For the text-containing cell, return its midpoint in (x, y) coordinate format. 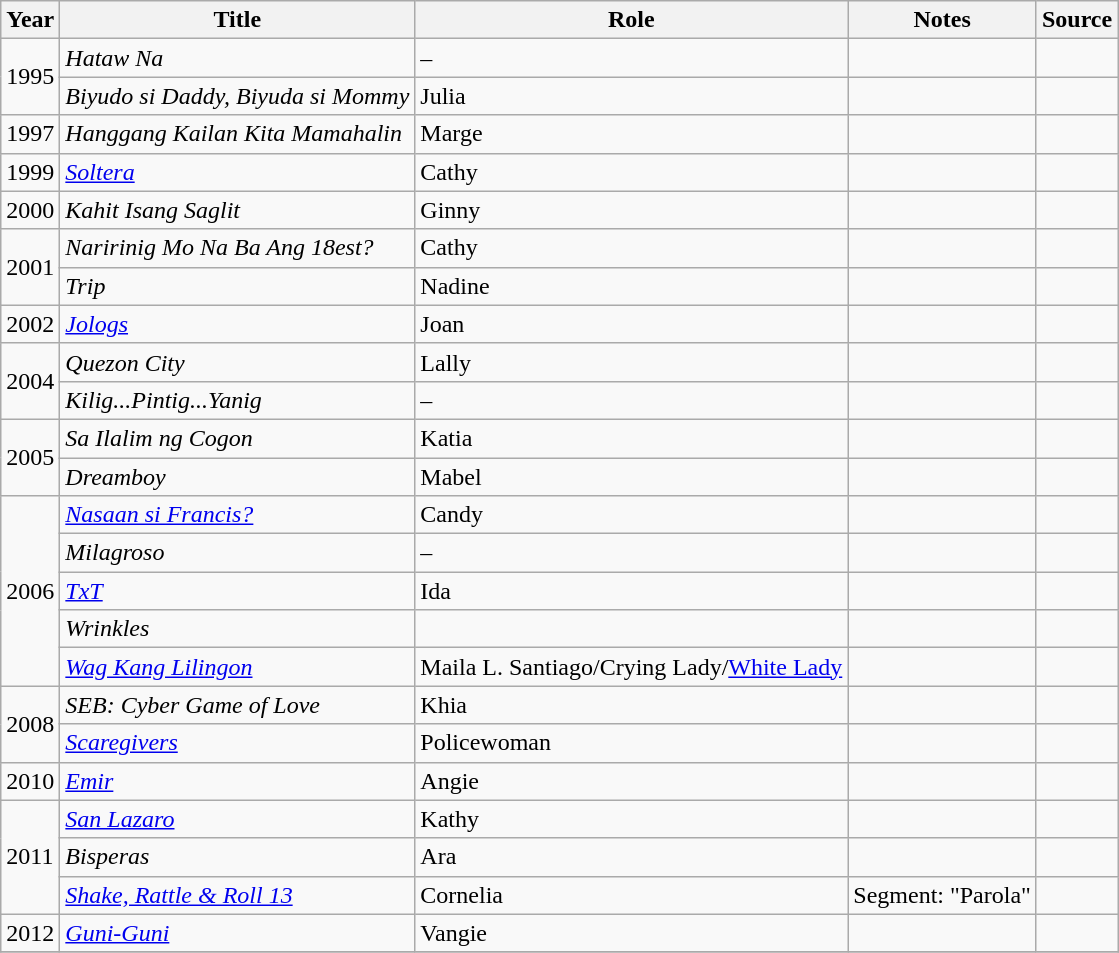
Joan (632, 324)
Segment: "Parola" (942, 895)
Marge (632, 134)
Guni-Guni (238, 933)
TxT (238, 591)
Jologs (238, 324)
1995 (30, 77)
Trip (238, 286)
Role (632, 20)
2012 (30, 933)
Soltera (238, 172)
Nasaan si Francis? (238, 515)
Bisperas (238, 857)
Sa Ilalim ng Cogon (238, 438)
Cornelia (632, 895)
Dreamboy (238, 477)
1997 (30, 134)
2006 (30, 591)
Lally (632, 362)
Vangie (632, 933)
Maila L. Santiago/Crying Lady/White Lady (632, 667)
Candy (632, 515)
1999 (30, 172)
2000 (30, 210)
Kathy (632, 819)
Source (1076, 20)
Biyudo si Daddy, Biyuda si Mommy (238, 96)
Naririnig Mo Na Ba Ang 18est? (238, 248)
2001 (30, 267)
Scaregivers (238, 743)
Milagroso (238, 553)
Hanggang Kailan Kita Mamahalin (238, 134)
Nadine (632, 286)
Kahit Isang Saglit (238, 210)
SEB: Cyber Game of Love (238, 705)
Katia (632, 438)
Emir (238, 781)
Khia (632, 705)
Year (30, 20)
San Lazaro (238, 819)
Julia (632, 96)
Notes (942, 20)
2010 (30, 781)
Angie (632, 781)
Wrinkles (238, 629)
Ara (632, 857)
Policewoman (632, 743)
Shake, Rattle & Roll 13 (238, 895)
2005 (30, 457)
Kilig...Pintig...Yanig (238, 400)
Mabel (632, 477)
Title (238, 20)
Ginny (632, 210)
2008 (30, 724)
Hataw Na (238, 58)
Wag Kang Lilingon (238, 667)
Ida (632, 591)
2002 (30, 324)
Quezon City (238, 362)
2011 (30, 857)
2004 (30, 381)
